Return the [X, Y] coordinate for the center point of the cell that contains the specified text.  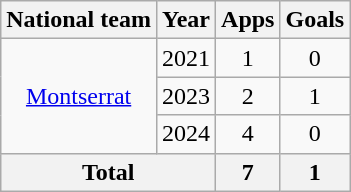
Montserrat [79, 96]
2023 [186, 96]
2021 [186, 58]
Total [108, 172]
Apps [248, 20]
2 [248, 96]
7 [248, 172]
National team [79, 20]
Year [186, 20]
Goals [315, 20]
4 [248, 134]
2024 [186, 134]
